For the text-containing cell, return its midpoint in (x, y) coordinate format. 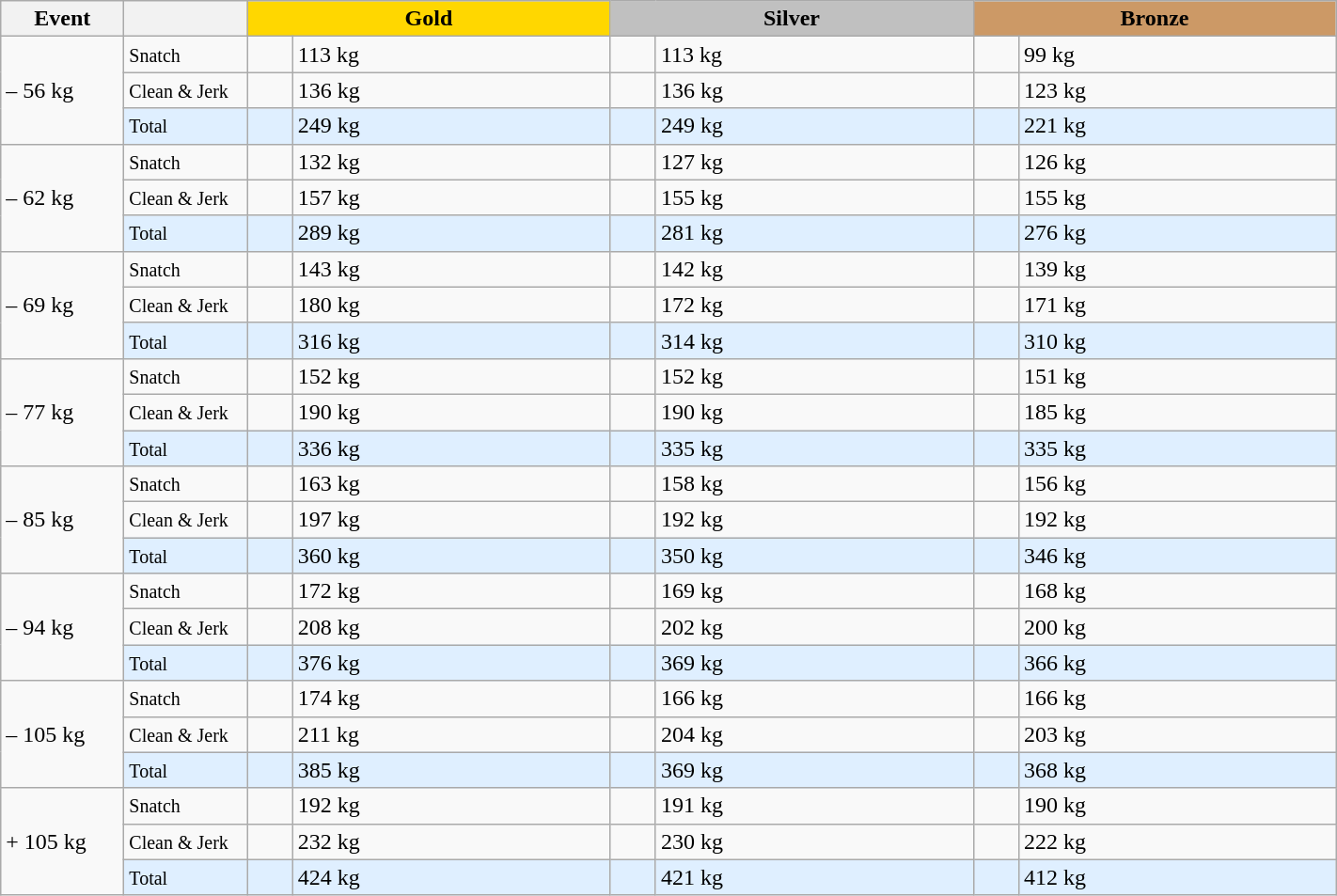
157 kg (451, 197)
336 kg (451, 448)
376 kg (451, 663)
314 kg (814, 340)
158 kg (814, 484)
203 kg (1177, 734)
Bronze (1155, 19)
127 kg (814, 162)
143 kg (451, 269)
200 kg (1177, 627)
310 kg (1177, 340)
123 kg (1177, 90)
151 kg (1177, 376)
Event (62, 19)
385 kg (451, 770)
276 kg (1177, 233)
– 94 kg (62, 627)
– 69 kg (62, 305)
289 kg (451, 233)
156 kg (1177, 484)
346 kg (1177, 556)
171 kg (1177, 305)
+ 105 kg (62, 841)
132 kg (451, 162)
350 kg (814, 556)
168 kg (1177, 591)
174 kg (451, 699)
421 kg (814, 877)
221 kg (1177, 126)
– 105 kg (62, 734)
126 kg (1177, 162)
366 kg (1177, 663)
– 62 kg (62, 197)
– 56 kg (62, 90)
412 kg (1177, 877)
169 kg (814, 591)
185 kg (1177, 412)
368 kg (1177, 770)
197 kg (451, 520)
424 kg (451, 877)
Silver (792, 19)
Gold (429, 19)
208 kg (451, 627)
202 kg (814, 627)
204 kg (814, 734)
99 kg (1177, 55)
281 kg (814, 233)
139 kg (1177, 269)
142 kg (814, 269)
211 kg (451, 734)
163 kg (451, 484)
360 kg (451, 556)
191 kg (814, 806)
316 kg (451, 340)
180 kg (451, 305)
232 kg (451, 841)
– 77 kg (62, 412)
230 kg (814, 841)
222 kg (1177, 841)
– 85 kg (62, 520)
